Search for the cell housing the specified text and yield its [X, Y] center coordinate. 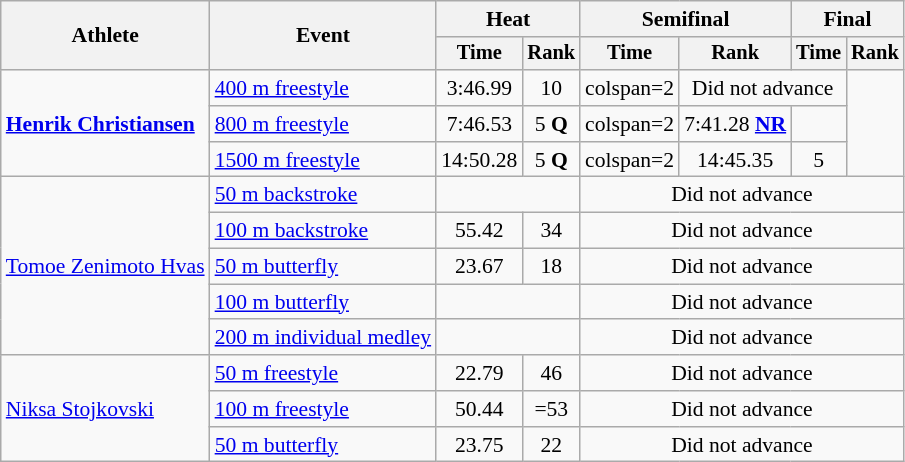
400 m freestyle [324, 88]
7:46.53 [479, 124]
Final [847, 19]
10 [551, 88]
200 m individual medley [324, 338]
800 m freestyle [324, 124]
Event [324, 36]
23.67 [479, 267]
50 m backstroke [324, 195]
14:45.35 [735, 160]
3:46.99 [479, 88]
Heat [508, 19]
22.79 [479, 373]
Henrik Christiansen [106, 124]
Semifinal [686, 19]
18 [551, 267]
100 m butterfly [324, 302]
Tomoe Zenimoto Hvas [106, 266]
Niksa Stojkovski [106, 408]
34 [551, 231]
50 m butterfly [324, 267]
46 [551, 373]
=53 [551, 409]
Athlete [106, 36]
100 m backstroke [324, 231]
50 m freestyle [324, 373]
14:50.28 [479, 160]
100 m freestyle [324, 409]
55.42 [479, 231]
5 [818, 160]
50.44 [479, 409]
1500 m freestyle [324, 160]
7:41.28 NR [735, 124]
